Extract the [X, Y] coordinate from the center of the cell holding the provided text.  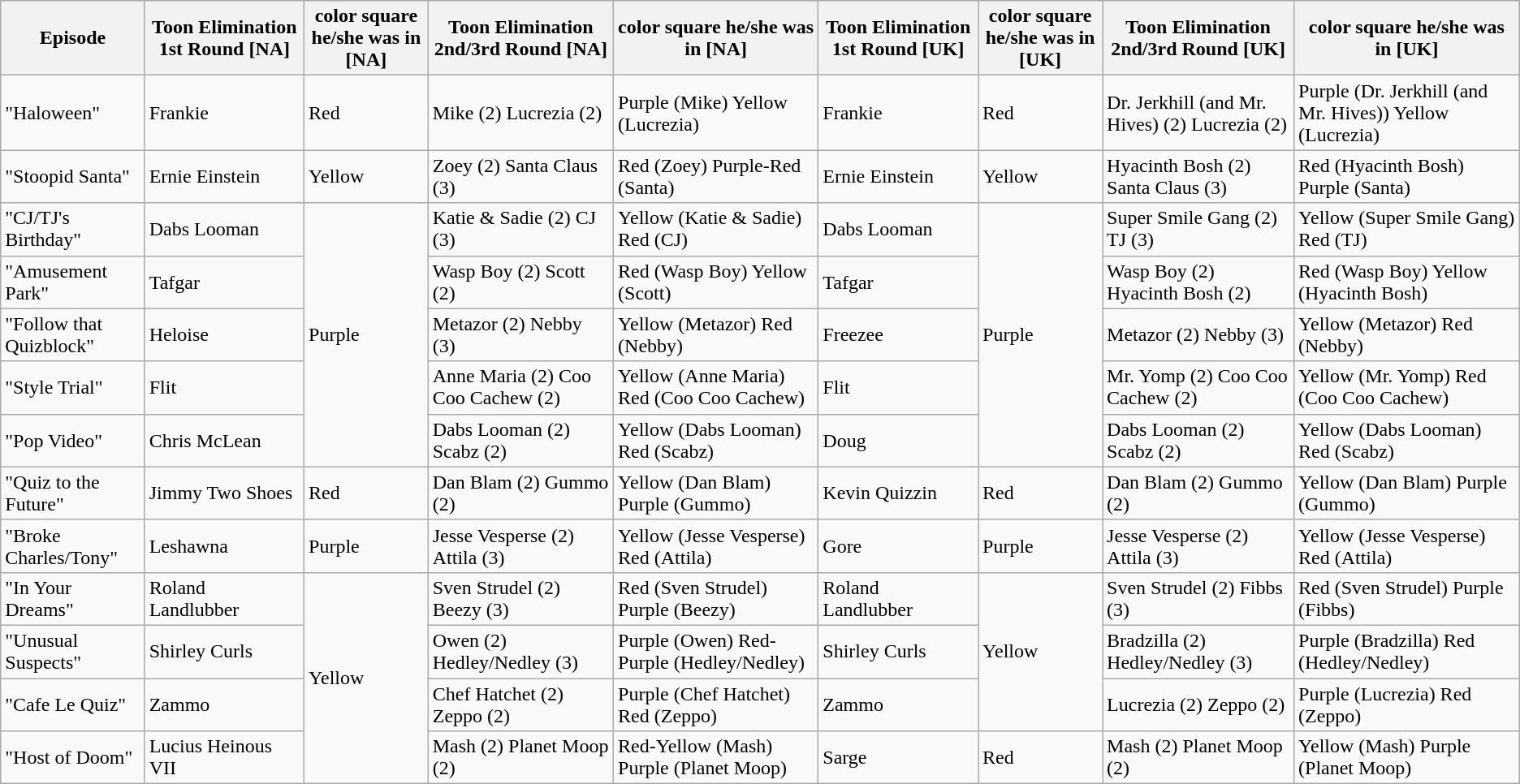
Yellow (Mash) Purple (Planet Moop) [1407, 758]
Red (Sven Strudel) Purple (Fibbs) [1407, 599]
"Host of Doom" [73, 758]
Sven Strudel (2) Fibbs (3) [1198, 599]
Yellow (Super Smile Gang) Red (TJ) [1407, 229]
Toon Elimination 1st Round [NA] [224, 38]
Red (Wasp Boy) Yellow (Hyacinth Bosh) [1407, 282]
Gore [898, 545]
"Haloween" [73, 113]
Owen (2) Hedley/Nedley (3) [520, 651]
Toon Elimination 1st Round [UK] [898, 38]
Leshawna [224, 545]
Red (Wasp Boy) Yellow (Scott) [716, 282]
Anne Maria (2) Coo Coo Cachew (2) [520, 388]
"Amusement Park" [73, 282]
"In Your Dreams" [73, 599]
"Follow that Quizblock" [73, 334]
Chef Hatchet (2) Zeppo (2) [520, 704]
Red-Yellow (Mash) Purple (Planet Moop) [716, 758]
"Cafe Le Quiz" [73, 704]
Red (Zoey) Purple-Red (Santa) [716, 177]
Katie & Sadie (2) CJ (3) [520, 229]
Yellow (Katie & Sadie) Red (CJ) [716, 229]
Purple (Chef Hatchet) Red (Zeppo) [716, 704]
Toon Elimination 2nd/3rd Round [NA] [520, 38]
Yellow (Anne Maria) Red (Coo Coo Cachew) [716, 388]
Chris McLean [224, 440]
Lucrezia (2) Zeppo (2) [1198, 704]
Jimmy Two Shoes [224, 493]
Freezee [898, 334]
Red (Sven Strudel) Purple (Beezy) [716, 599]
Doug [898, 440]
Purple (Bradzilla) Red (Hedley/Nedley) [1407, 651]
"Stoopid Santa" [73, 177]
"Unusual Suspects" [73, 651]
"Pop Video" [73, 440]
Wasp Boy (2) Hyacinth Bosh (2) [1198, 282]
Dr. Jerkhill (and Mr. Hives) (2) Lucrezia (2) [1198, 113]
Purple (Lucrezia) Red (Zeppo) [1407, 704]
Purple (Owen) Red-Purple (Hedley/Nedley) [716, 651]
"Style Trial" [73, 388]
Heloise [224, 334]
Yellow (Mr. Yomp) Red (Coo Coo Cachew) [1407, 388]
Sven Strudel (2) Beezy (3) [520, 599]
"CJ/TJ's Birthday" [73, 229]
"Quiz to the Future" [73, 493]
Purple (Dr. Jerkhill (and Mr. Hives)) Yellow (Lucrezia) [1407, 113]
Bradzilla (2) Hedley/Nedley (3) [1198, 651]
Kevin Quizzin [898, 493]
Toon Elimination 2nd/3rd Round [UK] [1198, 38]
Wasp Boy (2) Scott (2) [520, 282]
Episode [73, 38]
Mr. Yomp (2) Coo Coo Cachew (2) [1198, 388]
Super Smile Gang (2) TJ (3) [1198, 229]
Red (Hyacinth Bosh) Purple (Santa) [1407, 177]
Purple (Mike) Yellow (Lucrezia) [716, 113]
Mike (2) Lucrezia (2) [520, 113]
Sarge [898, 758]
Hyacinth Bosh (2) Santa Claus (3) [1198, 177]
Zoey (2) Santa Claus (3) [520, 177]
Lucius Heinous VII [224, 758]
"Broke Charles/Tony" [73, 545]
